From the cell containing the given text, extract its center point as [x, y] coordinate. 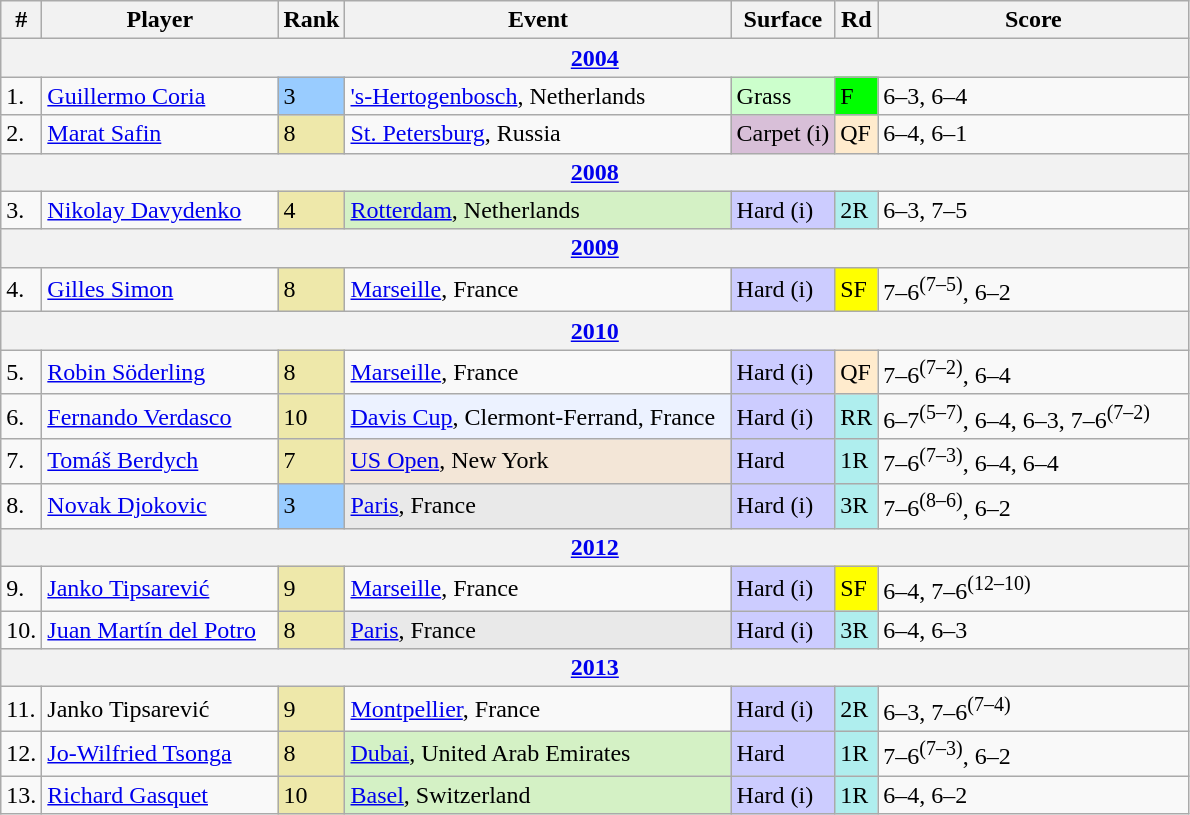
2008 [595, 172]
11. [22, 710]
1. [22, 96]
RR [856, 416]
7–6(8–6), 6–2 [1034, 506]
Grass [783, 96]
Dubai, United Arab Emirates [538, 754]
8. [22, 506]
's-Hertogenbosch, Netherlands [538, 96]
Tomáš Berdych [160, 462]
2004 [595, 58]
Guillermo Coria [160, 96]
7–6(7–2), 6–4 [1034, 372]
Novak Djokovic [160, 506]
13. [22, 795]
Robin Söderling [160, 372]
5. [22, 372]
6. [22, 416]
7–6(7–3), 6–4, 6–4 [1034, 462]
Player [160, 20]
Richard Gasquet [160, 795]
Rank [312, 20]
9. [22, 588]
Davis Cup, Clermont-Ferrand, France [538, 416]
7. [22, 462]
7 [312, 462]
7–6(7–3), 6–2 [1034, 754]
2013 [595, 668]
# [22, 20]
US Open, New York [538, 462]
2. [22, 134]
Montpellier, France [538, 710]
4 [312, 210]
Fernando Verdasco [160, 416]
Carpet (i) [783, 134]
3. [22, 210]
6–4, 6–1 [1034, 134]
10. [22, 630]
Rd [856, 20]
6–4, 7–6(12–10) [1034, 588]
Score [1034, 20]
Marat Safin [160, 134]
2010 [595, 331]
2012 [595, 547]
Basel, Switzerland [538, 795]
6–7(5–7), 6–4, 6–3, 7–6(7–2) [1034, 416]
Surface [783, 20]
12. [22, 754]
Rotterdam, Netherlands [538, 210]
6–4, 6–2 [1034, 795]
2009 [595, 248]
7–6(7–5), 6–2 [1034, 290]
4. [22, 290]
6–3, 6–4 [1034, 96]
6–3, 7–5 [1034, 210]
Juan Martín del Potro [160, 630]
Gilles Simon [160, 290]
St. Petersburg, Russia [538, 134]
F [856, 96]
Event [538, 20]
6–4, 6–3 [1034, 630]
6–3, 7–6(7–4) [1034, 710]
Nikolay Davydenko [160, 210]
Jo-Wilfried Tsonga [160, 754]
